Return (X, Y) of the center of cell containing provided text 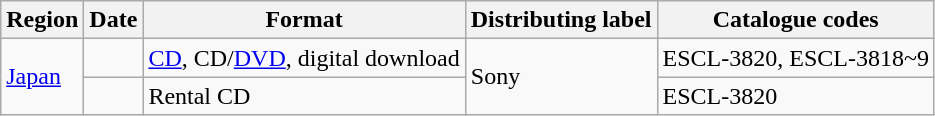
Format (304, 20)
Catalogue codes (796, 20)
ESCL-3820, ESCL-3818~9 (796, 58)
Rental CD (304, 96)
Date (114, 20)
Sony (561, 77)
CD, CD/DVD, digital download (304, 58)
Distributing label (561, 20)
Japan (42, 77)
ESCL-3820 (796, 96)
Region (42, 20)
